Detect which cell encompasses the target text, then output its (x, y) center coordinate. 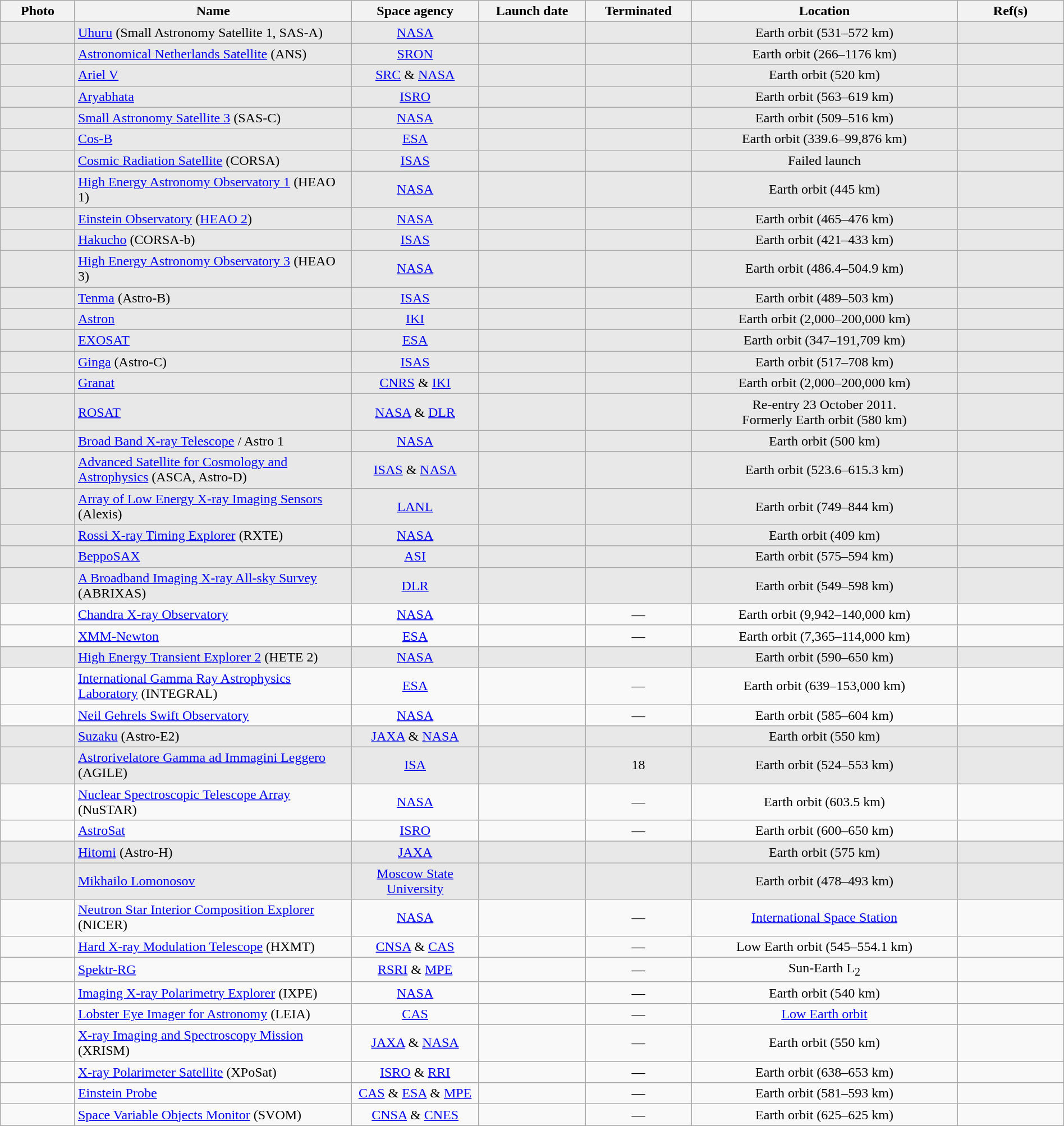
Hard X-ray Modulation Telescope (HXMT) (213, 946)
Earth orbit (517–708 km) (824, 362)
Imaging X-ray Polarimetry Explorer (IXPE) (213, 992)
Earth orbit (445 km) (824, 190)
Aryabhata (213, 96)
Earth orbit (639–153,000 km) (824, 686)
Failed launch (824, 160)
RSRI & MPE (415, 969)
A Broadband Imaging X-ray All-sky Survey (ABRIXAS) (213, 586)
Moscow State University (415, 881)
Earth orbit (523.6–615.3 km) (824, 470)
Cosmic Radiation Satellite (CORSA) (213, 160)
Earth orbit (347–191,709 km) (824, 341)
ISA (415, 765)
Earth orbit (585–604 km) (824, 715)
CNRS & IKI (415, 383)
Earth orbit (266–1176 km) (824, 54)
Lobster Eye Imager for Astronomy (LEIA) (213, 1014)
Earth orbit (524–553 km) (824, 765)
Spektr-RG (213, 969)
Photo (38, 11)
Earth orbit (563–619 km) (824, 96)
Earth orbit (603.5 km) (824, 802)
ISRO & RRI (415, 1072)
Terminated (639, 11)
LANL (415, 506)
Ariel V (213, 75)
NASA & DLR (415, 412)
Earth orbit (486.4–504.9 km) (824, 268)
Launch date (532, 11)
High Energy Astronomy Observatory 1 (HEAO 1) (213, 190)
ROSAT (213, 412)
ASI (415, 557)
Chandra X-ray Observatory (213, 614)
AstroSat (213, 831)
CNSA & CAS (415, 946)
DLR (415, 586)
ISAS & NASA (415, 470)
Low Earth orbit (824, 1014)
IKI (415, 319)
Earth orbit (465–476 km) (824, 218)
Earth orbit (540 km) (824, 992)
Earth orbit (590–650 km) (824, 657)
International Gamma Ray Astrophysics Laboratory (INTEGRAL) (213, 686)
Hitomi (Astro-H) (213, 852)
Earth orbit (520 km) (824, 75)
Advanced Satellite for Cosmology and Astrophysics (ASCA, Astro-D) (213, 470)
Nuclear Spectroscopic Telescope Array (NuSTAR) (213, 802)
Earth orbit (581–593 km) (824, 1093)
Re-entry 23 October 2011. Formerly Earth orbit (580 km) (824, 412)
Suzaku (Astro-E2) (213, 737)
Granat (213, 383)
XMM-Newton (213, 636)
Low Earth orbit (545–554.1 km) (824, 946)
Earth orbit (489–503 km) (824, 298)
High Energy Transient Explorer 2 (HETE 2) (213, 657)
Earth orbit (575 km) (824, 852)
Earth orbit (638–653 km) (824, 1072)
Earth orbit (421–433 km) (824, 240)
Einstein Probe (213, 1093)
X-ray Polarimeter Satellite (XPoSat) (213, 1072)
High Energy Astronomy Observatory 3 (HEAO 3) (213, 268)
Small Astronomy Satellite 3 (SAS-C) (213, 118)
Earth orbit (478–493 km) (824, 881)
Astronomical Netherlands Satellite (ANS) (213, 54)
Earth orbit (575–594 km) (824, 557)
Earth orbit (600–650 km) (824, 831)
Hakucho (CORSA-b) (213, 240)
18 (639, 765)
Ginga (Astro-C) (213, 362)
SRON (415, 54)
Earth orbit (749–844 km) (824, 506)
SRC & NASA (415, 75)
Earth orbit (509–516 km) (824, 118)
EXOSAT (213, 341)
Neutron Star Interior Composition Explorer (NICER) (213, 918)
Earth orbit (625–625 km) (824, 1115)
Space agency (415, 11)
Einstein Observatory (HEAO 2) (213, 218)
Astrorivelatore Gamma ad Immagini Leggero (AGILE) (213, 765)
Cos-B (213, 139)
Name (213, 11)
Earth orbit (500 km) (824, 441)
Rossi X-ray Timing Explorer (RXTE) (213, 535)
Array of Low Energy X-ray Imaging Sensors (Alexis) (213, 506)
Tenma (Astro-B) (213, 298)
Sun-Earth L2 (824, 969)
Broad Band X-ray Telescope / Astro 1 (213, 441)
Mikhailo Lomonosov (213, 881)
Earth orbit (7,365–114,000 km) (824, 636)
Neil Gehrels Swift Observatory (213, 715)
Astron (213, 319)
International Space Station (824, 918)
Earth orbit (549–598 km) (824, 586)
Earth orbit (531–572 km) (824, 33)
CAS (415, 1014)
X-ray Imaging and Spectroscopy Mission (XRISM) (213, 1044)
CNSA & CNES (415, 1115)
BeppoSAX (213, 557)
Space Variable Objects Monitor (SVOM) (213, 1115)
Ref(s) (1010, 11)
Uhuru (Small Astronomy Satellite 1, SAS-A) (213, 33)
JAXA (415, 852)
Earth orbit (409 km) (824, 535)
Earth orbit (339.6–99,876 km) (824, 139)
CAS & ESA & MPE (415, 1093)
Earth orbit (9,942–140,000 km) (824, 614)
Location (824, 11)
